Return [x, y] of the center of cell containing provided text 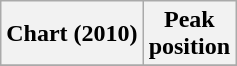
Chart (2010) [72, 34]
Peakposition [189, 34]
